Extract the (X, Y) coordinate from the center of the cell holding the provided text.  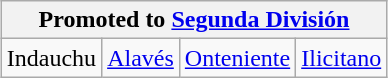
Promoted to Segunda División (194, 20)
Onteniente (237, 58)
Indauchu (51, 58)
Alavés (141, 58)
Ilicitano (342, 58)
